From the cell containing the given text, extract its center point as [x, y] coordinate. 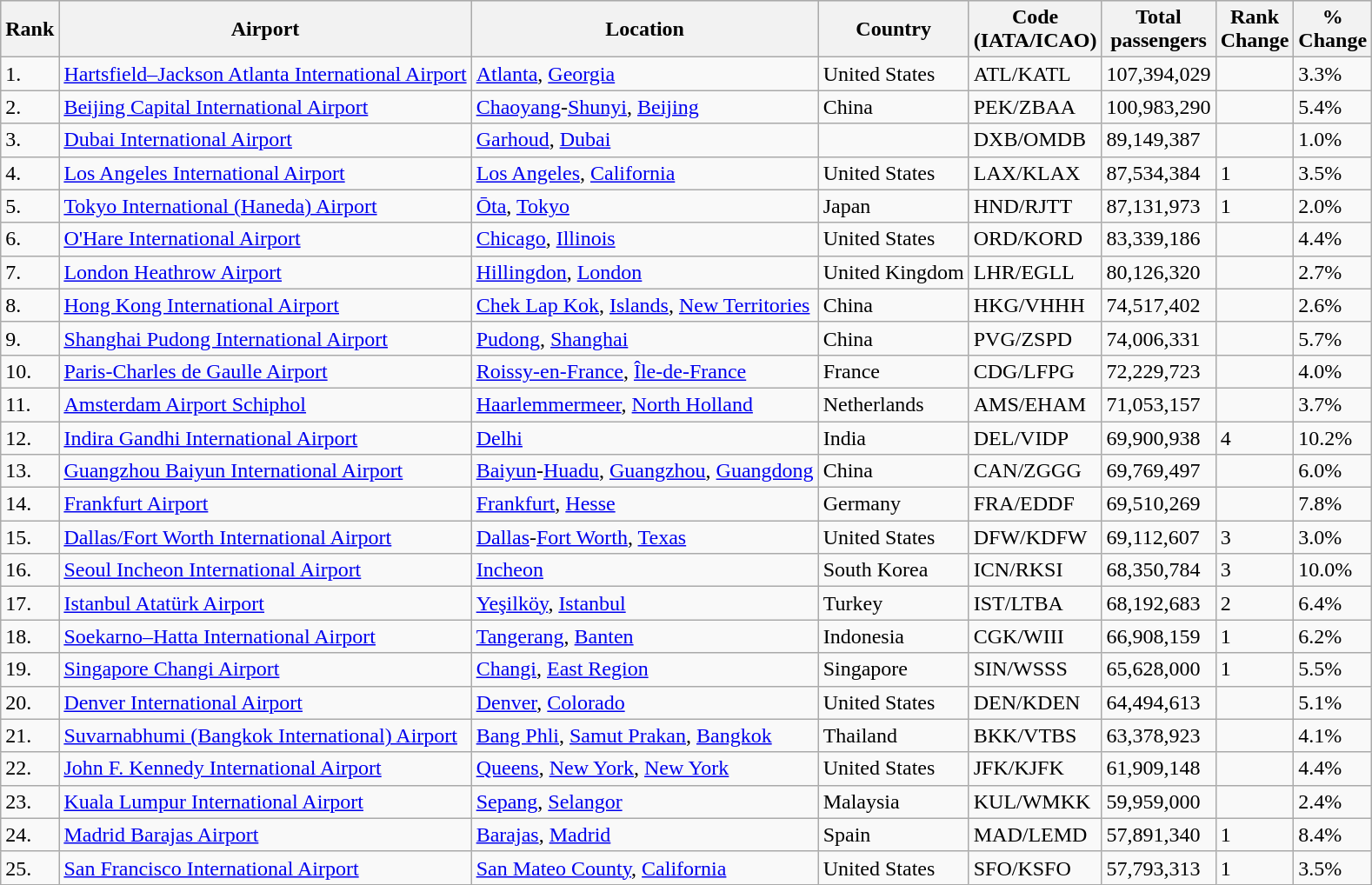
Seoul Incheon International Airport [265, 570]
ICN/RKSI [1035, 570]
3.3% [1333, 74]
Ōta, Tokyo [645, 206]
23. [30, 802]
Beijing Capital International Airport [265, 107]
8. [30, 305]
Germany [894, 504]
IST/LTBA [1035, 603]
4. [30, 173]
14. [30, 504]
2.6% [1333, 305]
72,229,723 [1158, 371]
16. [30, 570]
CAN/ZGGG [1035, 471]
DFW/KDFW [1035, 537]
10.0% [1333, 570]
25. [30, 868]
5.5% [1333, 669]
59,959,000 [1158, 802]
69,112,607 [1158, 537]
2.7% [1333, 272]
Hartsfield–Jackson Atlanta International Airport [265, 74]
11. [30, 404]
Chek Lap Kok, Islands, New Territories [645, 305]
HND/RJTT [1035, 206]
Yeşilköy, Istanbul [645, 603]
Hillingdon, London [645, 272]
Incheon [645, 570]
CGK/WIII [1035, 636]
MAD/LEMD [1035, 835]
London Heathrow Airport [265, 272]
Madrid Barajas Airport [265, 835]
80,126,320 [1158, 272]
4.0% [1333, 371]
ATL/KATL [1035, 74]
Malaysia [894, 802]
Changi, East Region [645, 669]
7.8% [1333, 504]
24. [30, 835]
CDG/LFPG [1035, 371]
5.4% [1333, 107]
74,517,402 [1158, 305]
17. [30, 603]
Totalpassengers [1158, 30]
89,149,387 [1158, 140]
18. [30, 636]
SIN/WSSS [1035, 669]
Dallas-Fort Worth, Texas [645, 537]
JFK/KJFK [1035, 769]
13. [30, 471]
10.2% [1333, 437]
8.4% [1333, 835]
Chicago, Illinois [645, 239]
Sepang, Selangor [645, 802]
DXB/OMDB [1035, 140]
Barajas, Madrid [645, 835]
Garhoud, Dubai [645, 140]
64,494,613 [1158, 702]
Frankfurt, Hesse [645, 504]
69,769,497 [1158, 471]
San Mateo County, California [645, 868]
France [894, 371]
Kuala Lumpur International Airport [265, 802]
6.2% [1333, 636]
15. [30, 537]
Atlanta, Georgia [645, 74]
20. [30, 702]
Soekarno–Hatta International Airport [265, 636]
Location [645, 30]
2.0% [1333, 206]
3. [30, 140]
68,192,683 [1158, 603]
RankChange [1255, 30]
22. [30, 769]
5.1% [1333, 702]
2. [30, 107]
3.7% [1333, 404]
Bang Phli, Samut Prakan, Bangkok [645, 735]
FRA/EDDF [1035, 504]
5. [30, 206]
107,394,029 [1158, 74]
Denver, Colorado [645, 702]
Roissy-en-France, Île-de-France [645, 371]
9. [30, 338]
87,131,973 [1158, 206]
Haarlemmermeer, North Holland [645, 404]
ORD/KORD [1035, 239]
Guangzhou Baiyun International Airport [265, 471]
66,908,159 [1158, 636]
12. [30, 437]
6.0% [1333, 471]
HKG/VHHH [1035, 305]
100,983,290 [1158, 107]
Istanbul Atatürk Airport [265, 603]
6. [30, 239]
68,350,784 [1158, 570]
Singapore [894, 669]
Frankfurt Airport [265, 504]
Baiyun-Huadu, Guangzhou, Guangdong [645, 471]
19. [30, 669]
21. [30, 735]
United Kingdom [894, 272]
Indonesia [894, 636]
1. [30, 74]
71,053,157 [1158, 404]
3.0% [1333, 537]
Tangerang, Banten [645, 636]
Paris-Charles de Gaulle Airport [265, 371]
7. [30, 272]
Dubai International Airport [265, 140]
Country [894, 30]
Thailand [894, 735]
Los Angeles International Airport [265, 173]
Chaoyang-Shunyi, Beijing [645, 107]
1.0% [1333, 140]
San Francisco International Airport [265, 868]
DEN/KDEN [1035, 702]
2 [1255, 603]
Rank [30, 30]
John F. Kennedy International Airport [265, 769]
Spain [894, 835]
BKK/VTBS [1035, 735]
61,909,148 [1158, 769]
63,378,923 [1158, 735]
4.1% [1333, 735]
Los Angeles, California [645, 173]
69,900,938 [1158, 437]
PVG/ZSPD [1035, 338]
83,339,186 [1158, 239]
PEK/ZBAA [1035, 107]
Shanghai Pudong International Airport [265, 338]
Denver International Airport [265, 702]
LAX/KLAX [1035, 173]
69,510,269 [1158, 504]
Airport [265, 30]
O'Hare International Airport [265, 239]
Turkey [894, 603]
Indira Gandhi International Airport [265, 437]
KUL/WMKK [1035, 802]
Japan [894, 206]
10. [30, 371]
Hong Kong International Airport [265, 305]
Singapore Changi Airport [265, 669]
India [894, 437]
4 [1255, 437]
Queens, New York, New York [645, 769]
74,006,331 [1158, 338]
Pudong, Shanghai [645, 338]
87,534,384 [1158, 173]
Dallas/Fort Worth International Airport [265, 537]
South Korea [894, 570]
Suvarnabhumi (Bangkok International) Airport [265, 735]
Amsterdam Airport Schiphol [265, 404]
%Change [1333, 30]
Code(IATA/ICAO) [1035, 30]
Delhi [645, 437]
6.4% [1333, 603]
57,891,340 [1158, 835]
SFO/KSFO [1035, 868]
DEL/VIDP [1035, 437]
LHR/EGLL [1035, 272]
57,793,313 [1158, 868]
5.7% [1333, 338]
Tokyo International (Haneda) Airport [265, 206]
2.4% [1333, 802]
65,628,000 [1158, 669]
Netherlands [894, 404]
AMS/EHAM [1035, 404]
